Determine the [x, y] coordinate at the center of the cell enclosing the given text.  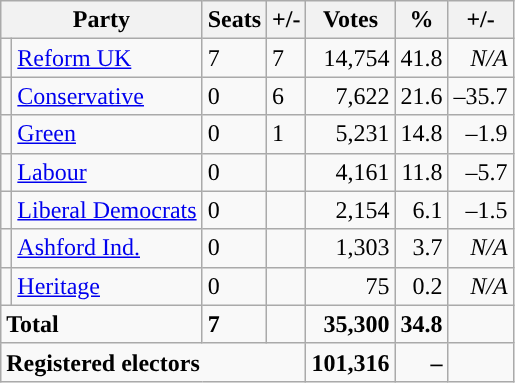
3.7 [422, 248]
2,154 [350, 210]
Heritage [107, 286]
–1.9 [480, 134]
101,316 [350, 362]
Liberal Democrats [107, 210]
Ashford Ind. [107, 248]
35,300 [350, 324]
14.8 [422, 134]
Registered electors [154, 362]
0.2 [422, 286]
5,231 [350, 134]
4,161 [350, 172]
Labour [107, 172]
1,303 [350, 248]
Reform UK [107, 58]
% [422, 20]
–5.7 [480, 172]
1 [286, 134]
6 [286, 96]
11.8 [422, 172]
Party [102, 20]
Total [102, 324]
75 [350, 286]
6.1 [422, 210]
34.8 [422, 324]
21.6 [422, 96]
– [422, 362]
Votes [350, 20]
Seats [234, 20]
41.8 [422, 58]
Conservative [107, 96]
7,622 [350, 96]
–1.5 [480, 210]
–35.7 [480, 96]
14,754 [350, 58]
Green [107, 134]
